Determine the [X, Y] coordinate at the center of the cell enclosing the given text.  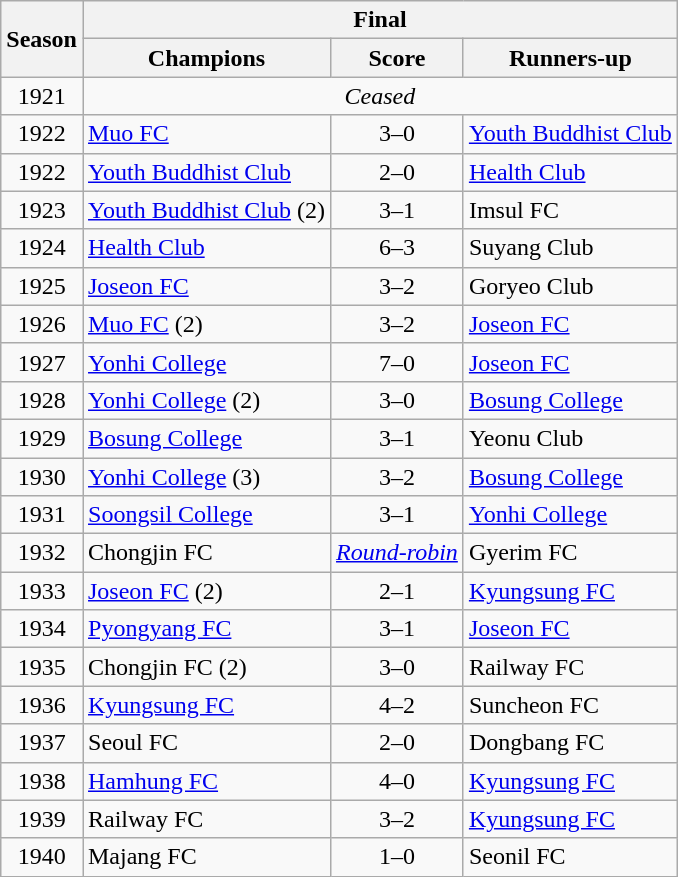
6–3 [398, 248]
Joseon FC (2) [206, 591]
Pyongyang FC [206, 629]
1926 [42, 324]
1930 [42, 477]
1936 [42, 705]
1927 [42, 362]
1937 [42, 743]
Dongbang FC [570, 743]
1932 [42, 553]
Runners-up [570, 58]
1921 [42, 96]
Seoul FC [206, 743]
Chongjin FC [206, 553]
Muo FC [206, 134]
Yonhi College (3) [206, 477]
1933 [42, 591]
1940 [42, 857]
Muo FC (2) [206, 324]
Gyerim FC [570, 553]
Majang FC [206, 857]
Yeonu Club [570, 438]
2–1 [398, 591]
1929 [42, 438]
1939 [42, 819]
1925 [42, 286]
Round-robin [398, 553]
1938 [42, 781]
Soongsil College [206, 515]
Season [42, 39]
Yonhi College (2) [206, 400]
1928 [42, 400]
Youth Buddhist Club (2) [206, 210]
Goryeo Club [570, 286]
1935 [42, 667]
Final [380, 20]
1931 [42, 515]
Hamhung FC [206, 781]
Imsul FC [570, 210]
1934 [42, 629]
4–0 [398, 781]
Chongjin FC (2) [206, 667]
1923 [42, 210]
Seonil FC [570, 857]
Suncheon FC [570, 705]
1–0 [398, 857]
1924 [42, 248]
Champions [206, 58]
Score [398, 58]
Ceased [380, 96]
7–0 [398, 362]
4–2 [398, 705]
Suyang Club [570, 248]
